For the text-containing cell, return its midpoint in [x, y] coordinate format. 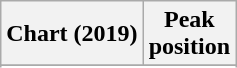
Chart (2019) [72, 34]
Peakposition [189, 34]
